From the cell containing the given text, extract its center point as (x, y) coordinate. 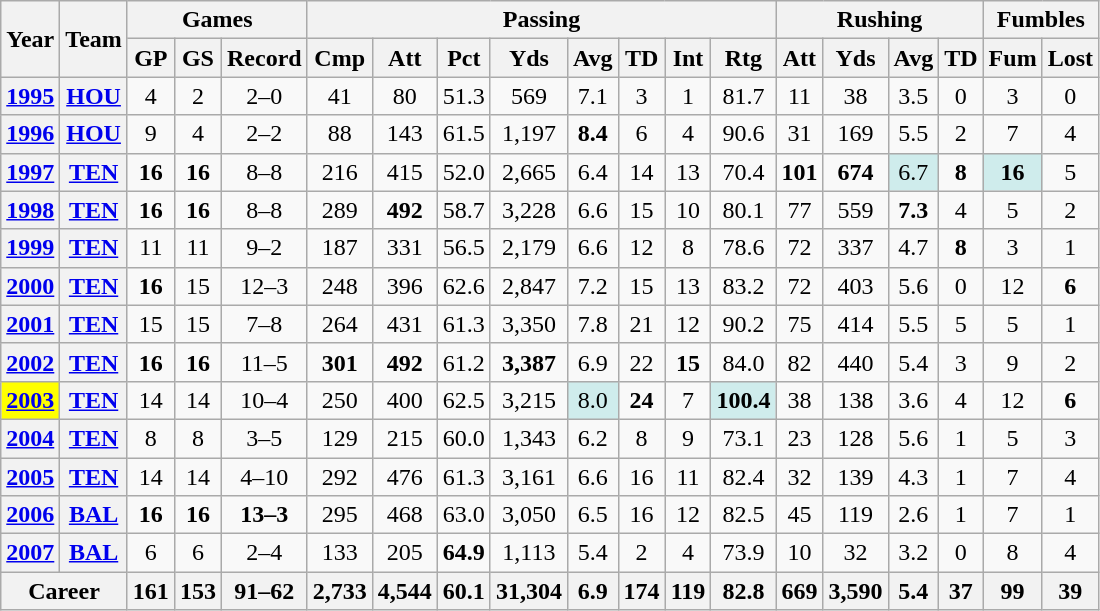
82.4 (744, 477)
Career (64, 591)
7.8 (592, 324)
60.0 (464, 438)
Rtg (744, 58)
129 (340, 438)
2007 (30, 553)
1996 (30, 134)
3,215 (528, 400)
2,665 (528, 172)
Rushing (880, 20)
1999 (30, 248)
7.1 (592, 96)
63.0 (464, 515)
1,113 (528, 553)
84.0 (744, 362)
39 (1070, 591)
4–10 (264, 477)
31 (800, 134)
Team (94, 39)
GP (150, 58)
Games (217, 20)
264 (340, 324)
Cmp (340, 58)
2001 (30, 324)
1998 (30, 210)
60.1 (464, 591)
248 (340, 286)
403 (856, 286)
Pct (464, 58)
73.9 (744, 553)
23 (800, 438)
90.2 (744, 324)
75 (800, 324)
70.4 (744, 172)
139 (856, 477)
250 (340, 400)
24 (642, 400)
56.5 (464, 248)
128 (856, 438)
2.6 (914, 515)
Lost (1070, 58)
80 (404, 96)
1,343 (528, 438)
4.3 (914, 477)
3,161 (528, 477)
21 (642, 324)
2–4 (264, 553)
2000 (30, 286)
Int (688, 58)
82 (800, 362)
153 (198, 591)
Fumbles (1040, 20)
169 (856, 134)
431 (404, 324)
82.5 (744, 515)
3.2 (914, 553)
205 (404, 553)
6.5 (592, 515)
77 (800, 210)
4,544 (404, 591)
Fum (1012, 58)
9–2 (264, 248)
400 (404, 400)
2–2 (264, 134)
7.3 (914, 210)
6.2 (592, 438)
51.3 (464, 96)
1,197 (528, 134)
1997 (30, 172)
8.4 (592, 134)
674 (856, 172)
11–5 (264, 362)
3–5 (264, 438)
101 (800, 172)
3,050 (528, 515)
GS (198, 58)
3,387 (528, 362)
8.0 (592, 400)
41 (340, 96)
3.5 (914, 96)
Passing (542, 20)
78.6 (744, 248)
2,847 (528, 286)
138 (856, 400)
37 (961, 591)
13–3 (264, 515)
440 (856, 362)
58.7 (464, 210)
83.2 (744, 286)
7–8 (264, 324)
337 (856, 248)
6.7 (914, 172)
415 (404, 172)
90.6 (744, 134)
62.6 (464, 286)
669 (800, 591)
2–0 (264, 96)
331 (404, 248)
91–62 (264, 591)
414 (856, 324)
64.9 (464, 553)
3.6 (914, 400)
2005 (30, 477)
289 (340, 210)
3,228 (528, 210)
31,304 (528, 591)
187 (340, 248)
12–3 (264, 286)
Year (30, 39)
1995 (30, 96)
61.2 (464, 362)
81.7 (744, 96)
569 (528, 96)
161 (150, 591)
10–4 (264, 400)
99 (1012, 591)
45 (800, 515)
2006 (30, 515)
292 (340, 477)
2003 (30, 400)
295 (340, 515)
22 (642, 362)
100.4 (744, 400)
559 (856, 210)
88 (340, 134)
216 (340, 172)
133 (340, 553)
2002 (30, 362)
396 (404, 286)
476 (404, 477)
7.2 (592, 286)
2004 (30, 438)
301 (340, 362)
3,350 (528, 324)
61.5 (464, 134)
52.0 (464, 172)
215 (404, 438)
Record (264, 58)
2,179 (528, 248)
82.8 (744, 591)
2,733 (340, 591)
6.4 (592, 172)
3,590 (856, 591)
62.5 (464, 400)
143 (404, 134)
80.1 (744, 210)
174 (642, 591)
468 (404, 515)
73.1 (744, 438)
4.7 (914, 248)
